Pinpoint the cell where the given text exists, returning its (X, Y) midpoint coordinate. 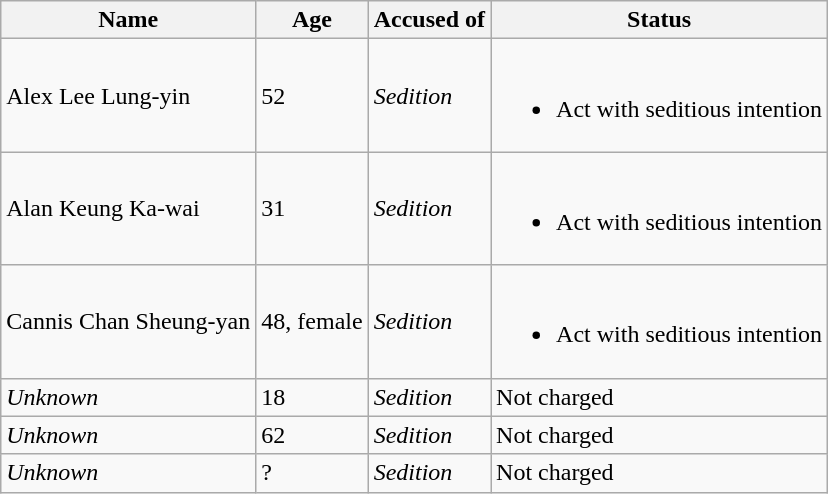
62 (312, 435)
31 (312, 208)
52 (312, 96)
Age (312, 20)
? (312, 473)
Status (660, 20)
18 (312, 397)
Alex Lee Lung-yin (128, 96)
Name (128, 20)
Cannis Chan Sheung-yan (128, 322)
Accused of (429, 20)
48, female (312, 322)
Alan Keung Ka-wai (128, 208)
